Return the (x, y) coordinate for the center point of the cell that contains the specified text.  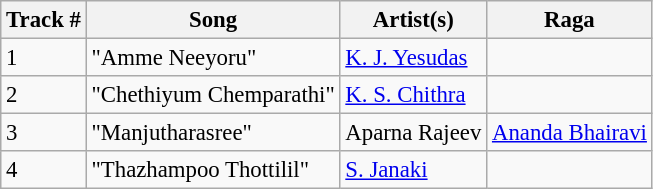
Raga (570, 20)
"Thazhampoo Thottilil" (213, 170)
"Manjutharasree" (213, 133)
K. S. Chithra (414, 95)
Song (213, 20)
1 (44, 58)
Track # (44, 20)
3 (44, 133)
Aparna Rajeev (414, 133)
S. Janaki (414, 170)
"Amme Neeyoru" (213, 58)
"Chethiyum Chemparathi" (213, 95)
Ananda Bhairavi (570, 133)
2 (44, 95)
K. J. Yesudas (414, 58)
4 (44, 170)
Artist(s) (414, 20)
